Pinpoint the cell where the given text exists, returning its [X, Y] midpoint coordinate. 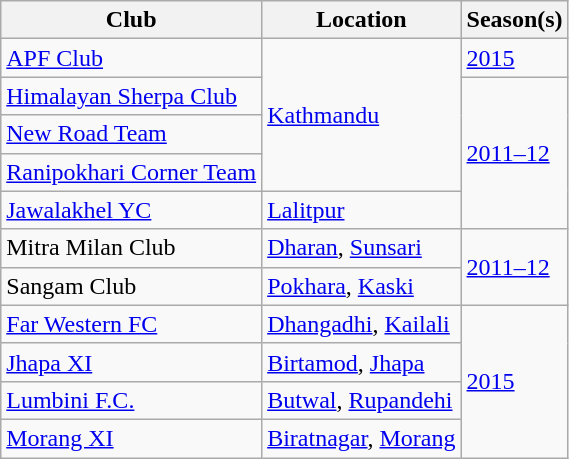
Lalitpur [362, 210]
Dharan, Sunsari [362, 248]
New Road Team [132, 134]
Far Western FC [132, 324]
Mitra Milan Club [132, 248]
Jhapa XI [132, 362]
Lumbini F.C. [132, 400]
APF Club [132, 58]
Ranipokhari Corner Team [132, 172]
Biratnagar, Morang [362, 438]
Season(s) [514, 20]
Club [132, 20]
Birtamod, Jhapa [362, 362]
Morang XI [132, 438]
Pokhara, Kaski [362, 286]
Sangam Club [132, 286]
Kathmandu [362, 115]
Dhangadhi, Kailali [362, 324]
Location [362, 20]
Butwal, Rupandehi [362, 400]
Jawalakhel YC [132, 210]
Himalayan Sherpa Club [132, 96]
